Extract the (x, y) coordinate from the center of the cell holding the provided text.  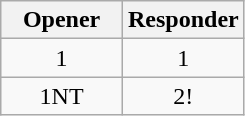
1NT (62, 96)
Responder (183, 20)
2! (183, 96)
Opener (62, 20)
